Return the (x, y) coordinate for the center point of the cell that contains the specified text.  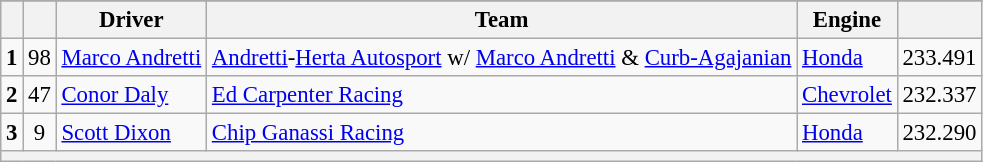
3 (12, 133)
Conor Daly (131, 95)
1 (12, 58)
9 (40, 133)
Engine (847, 20)
Driver (131, 20)
47 (40, 95)
Ed Carpenter Racing (502, 95)
233.491 (940, 58)
2 (12, 95)
232.337 (940, 95)
Chip Ganassi Racing (502, 133)
Andretti-Herta Autosport w/ Marco Andretti & Curb-Agajanian (502, 58)
Marco Andretti (131, 58)
Scott Dixon (131, 133)
232.290 (940, 133)
98 (40, 58)
Chevrolet (847, 95)
Team (502, 20)
